Scan for the cell matching the given text and deliver its (X, Y) coordinate at center. 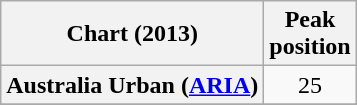
Chart (2013) (132, 34)
25 (310, 85)
Peakposition (310, 34)
Australia Urban (ARIA) (132, 85)
